For the text-containing cell, return its midpoint in [X, Y] coordinate format. 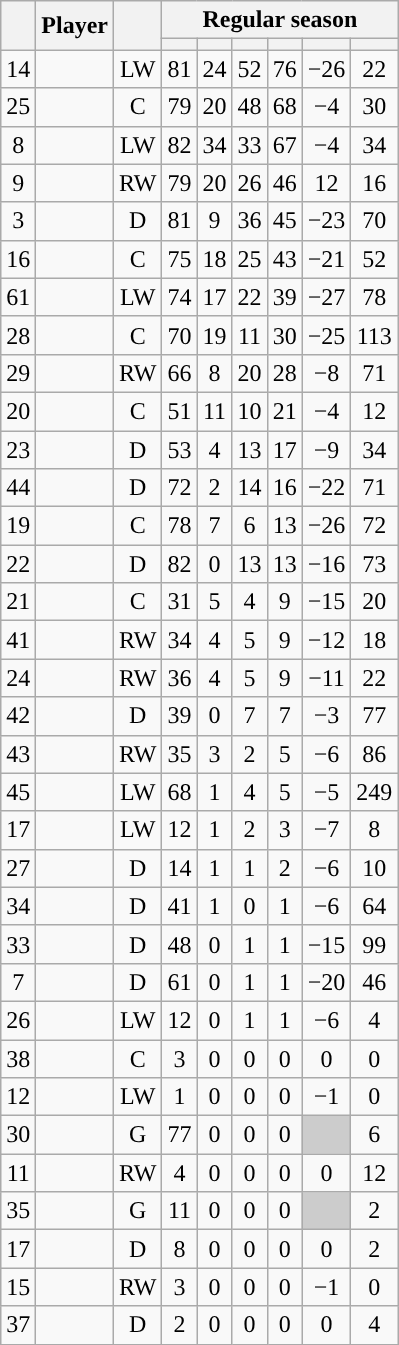
44 [18, 488]
−5 [326, 792]
99 [374, 944]
27 [18, 868]
75 [180, 259]
31 [180, 602]
−22 [326, 488]
86 [374, 754]
Player [75, 26]
29 [18, 373]
249 [374, 792]
−7 [326, 830]
−23 [326, 221]
−27 [326, 297]
113 [374, 335]
76 [284, 69]
15 [18, 1287]
51 [180, 411]
−16 [326, 564]
−9 [326, 449]
−21 [326, 259]
−25 [326, 335]
−20 [326, 982]
−12 [326, 640]
−3 [326, 716]
66 [180, 373]
74 [180, 297]
37 [18, 1325]
53 [180, 449]
38 [18, 1059]
−8 [326, 373]
64 [374, 906]
−11 [326, 678]
Regular season [280, 20]
42 [18, 716]
67 [284, 145]
73 [374, 564]
23 [18, 449]
